Search for the cell housing the specified text and yield its [x, y] center coordinate. 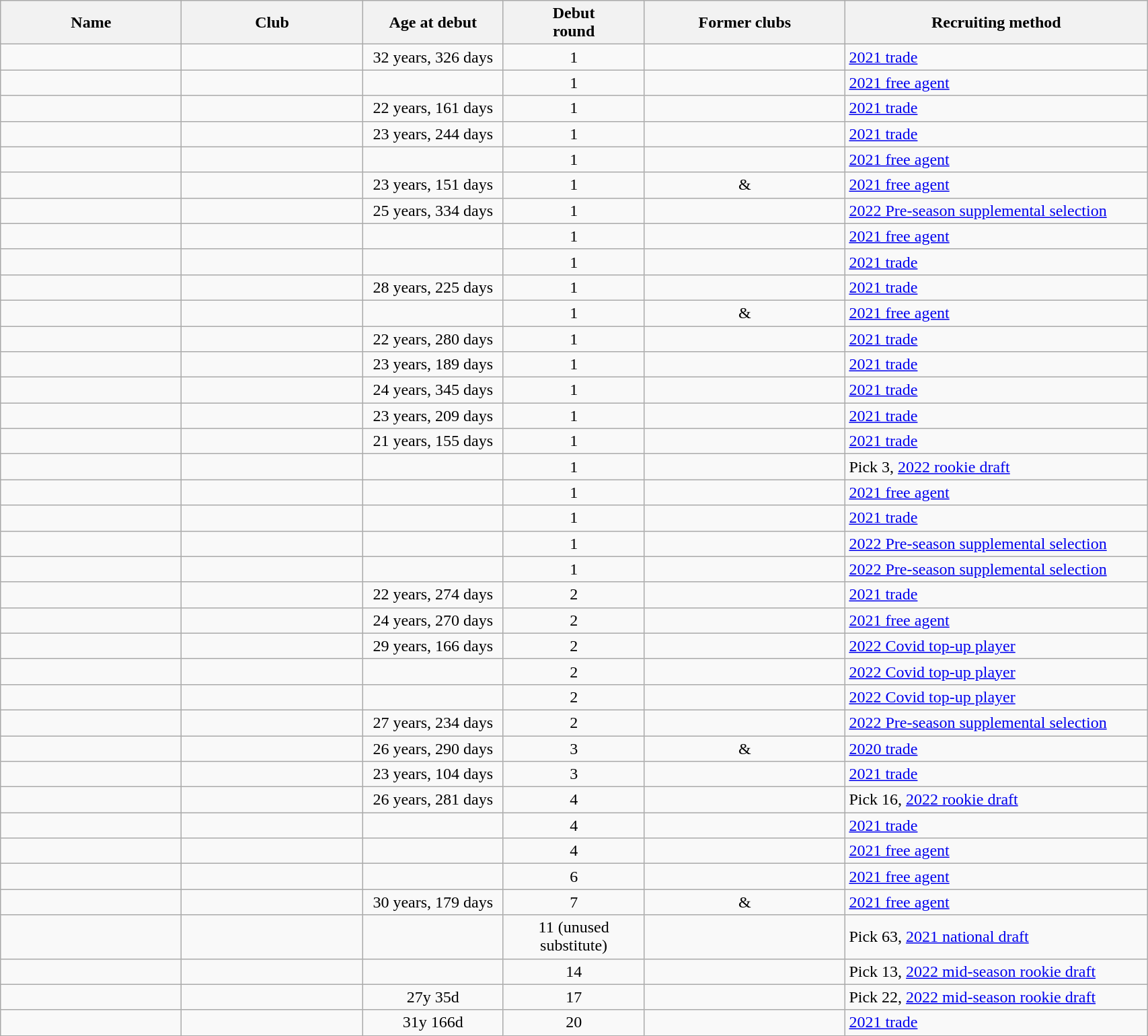
23 years, 104 days [433, 774]
Debutround [573, 23]
28 years, 225 days [433, 287]
27y 35d [433, 997]
14 [573, 971]
26 years, 281 days [433, 800]
Pick 13, 2022 mid-season rookie draft [997, 971]
21 years, 155 days [433, 441]
11 (unused substitute) [573, 936]
26 years, 290 days [433, 749]
24 years, 345 days [433, 390]
17 [573, 997]
24 years, 270 days [433, 620]
32 years, 326 days [433, 57]
Former clubs [745, 23]
6 [573, 877]
2020 trade [997, 749]
22 years, 274 days [433, 595]
27 years, 234 days [433, 723]
22 years, 280 days [433, 338]
Pick 16, 2022 rookie draft [997, 800]
20 [573, 1023]
Age at debut [433, 23]
31y 166d [433, 1023]
Recruiting method [997, 23]
Pick 63, 2021 national draft [997, 936]
25 years, 334 days [433, 211]
Pick 22, 2022 mid-season rookie draft [997, 997]
23 years, 244 days [433, 134]
23 years, 209 days [433, 416]
23 years, 189 days [433, 365]
Pick 3, 2022 rookie draft [997, 467]
Name [91, 23]
30 years, 179 days [433, 902]
7 [573, 902]
Club [272, 23]
22 years, 161 days [433, 108]
23 years, 151 days [433, 185]
29 years, 166 days [433, 646]
